Scan for the cell matching the given text and deliver its [x, y] coordinate at center. 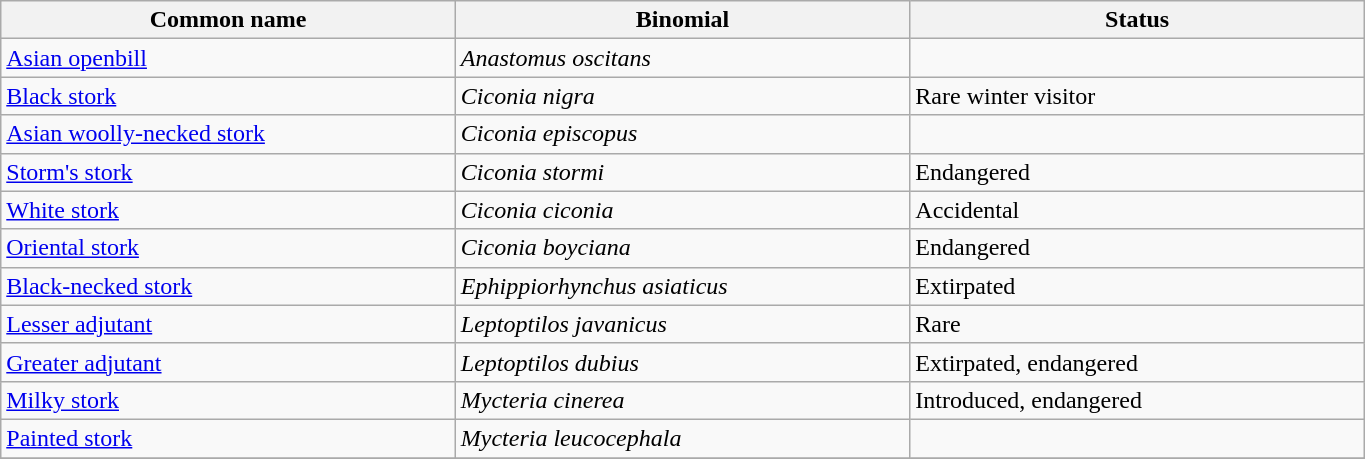
Ciconia boyciana [682, 248]
Ciconia ciconia [682, 210]
Oriental stork [228, 248]
Storm's stork [228, 172]
Extirpated [1138, 286]
Asian woolly-necked stork [228, 134]
Common name [228, 20]
Rare [1138, 324]
Greater adjutant [228, 362]
Black-necked stork [228, 286]
Rare winter visitor [1138, 96]
Status [1138, 20]
Anastomus oscitans [682, 58]
Leptoptilos javanicus [682, 324]
Accidental [1138, 210]
Ciconia stormi [682, 172]
Leptoptilos dubius [682, 362]
Black stork [228, 96]
Mycteria cinerea [682, 400]
Milky stork [228, 400]
Extirpated, endangered [1138, 362]
Binomial [682, 20]
Painted stork [228, 438]
Introduced, endangered [1138, 400]
Ephippiorhynchus asiaticus [682, 286]
Lesser adjutant [228, 324]
Mycteria leucocephala [682, 438]
Ciconia nigra [682, 96]
Ciconia episcopus [682, 134]
Asian openbill [228, 58]
White stork [228, 210]
